Capture the cell that displays the provided text and extract its [X, Y] central coordinate. 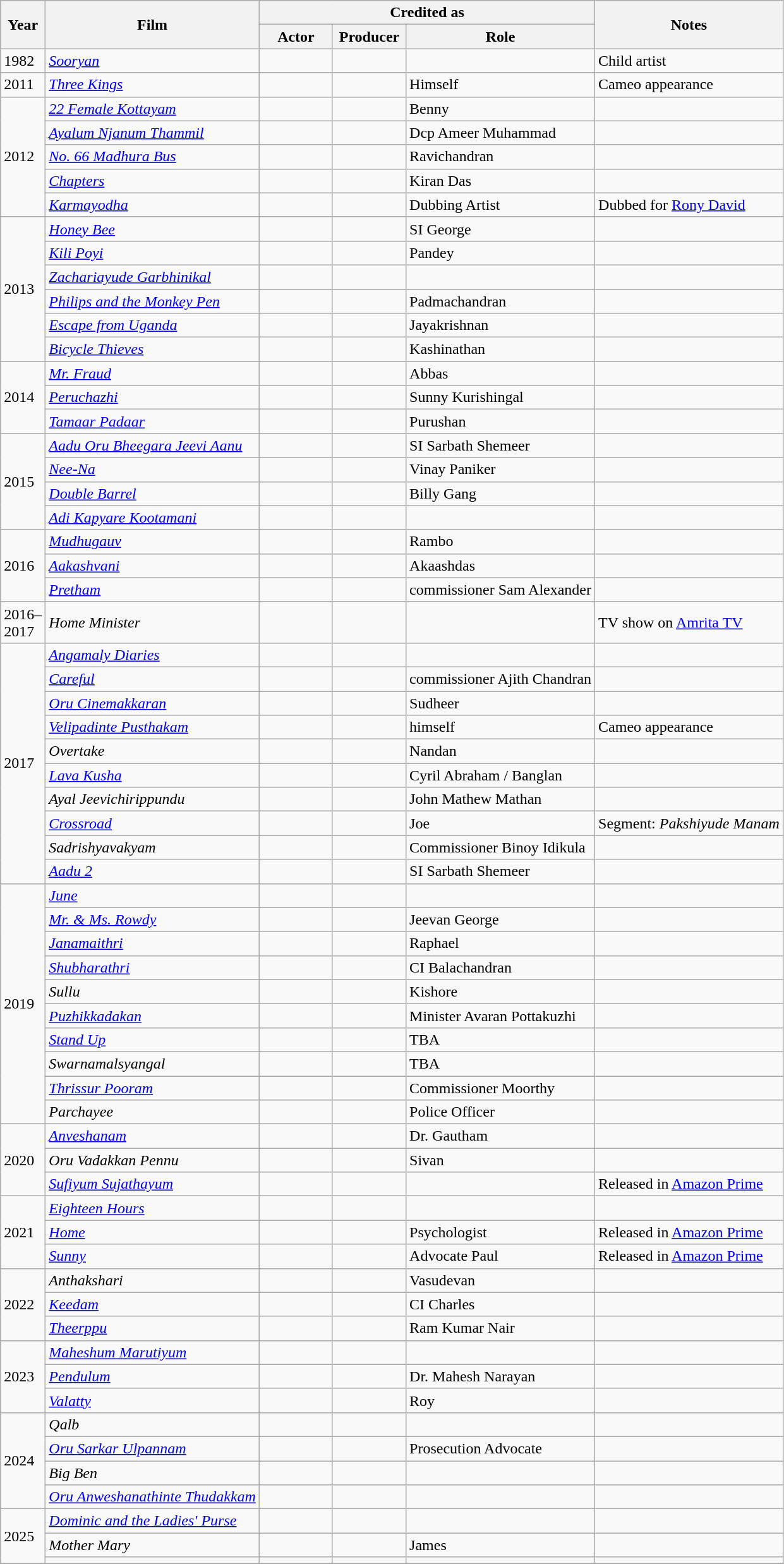
Raphael [500, 943]
Abbas [500, 373]
Dcp Ameer Muhammad [500, 133]
2016–2017 [23, 622]
Billy Gang [500, 494]
Roy [500, 1400]
himself [500, 727]
Film [153, 25]
Advocate Paul [500, 1256]
Double Barrel [153, 494]
Angamaly Diaries [153, 655]
Producer [369, 37]
Dr. Gautham [500, 1136]
Anthakshari [153, 1280]
Minister Avaran Pottakuzhi [500, 1015]
1982 [23, 61]
Sooryan [153, 61]
commissioner Sam Alexander [500, 590]
Notes [689, 25]
Rambo [500, 542]
Ayalum Njanum Thammil [153, 133]
Jeevan George [500, 919]
commissioner Ajith Chandran [500, 679]
Kashinathan [500, 349]
Aadu Oru Bheegara Jeevi Aanu [153, 446]
Padmachandran [500, 301]
Mr. & Ms. Rowdy [153, 919]
Sudheer [500, 703]
Vasudevan [500, 1280]
Cyril Abraham / Banglan [500, 775]
Ram Kumar Nair [500, 1328]
Thrissur Pooram [153, 1088]
Oru Vadakkan Pennu [153, 1160]
Child artist [689, 61]
Peruchazhi [153, 397]
Credited as [427, 13]
Dr. Mahesh Narayan [500, 1376]
Ravichandran [500, 157]
Pendulum [153, 1376]
CI Charles [500, 1304]
SI George [500, 229]
Mr. Fraud [153, 373]
2019 [23, 1003]
Vinay Paniker [500, 470]
2022 [23, 1304]
Purushan [500, 421]
Joe [500, 823]
Escape from Uganda [153, 325]
Benny [500, 109]
Zachariayude Garbhinikal [153, 277]
Kishore [500, 991]
Oru Sarkar Ulpannam [153, 1448]
Parchayee [153, 1112]
Dominic and the Ladies' Purse [153, 1521]
No. 66 Madhura Bus [153, 157]
TV show on Amrita TV [689, 622]
Bicycle Thieves [153, 349]
Big Ben [153, 1473]
2012 [23, 157]
CI Balachandran [500, 967]
Keedam [153, 1304]
2013 [23, 289]
Commissioner Binoy Idikula [500, 847]
Stand Up [153, 1040]
Jayakrishnan [500, 325]
Aadu 2 [153, 871]
2016 [23, 566]
Sadrishyavakyam [153, 847]
Himself [500, 85]
2017 [23, 763]
2025 [23, 1537]
Sullu [153, 991]
Anveshanam [153, 1136]
Philips and the Monkey Pen [153, 301]
Sunny Kurishingal [500, 397]
Nandan [500, 751]
Pretham [153, 590]
2024 [23, 1460]
Puzhikkadakan [153, 1015]
Home Minister [153, 622]
Velipadinte Pusthakam [153, 727]
Nee-Na [153, 470]
Janamaithri [153, 943]
2015 [23, 482]
Oru Anweshanathinte Thudakkam [153, 1497]
John Mathew Mathan [500, 799]
Valatty [153, 1400]
2021 [23, 1232]
Shubharathri [153, 967]
Akaashdas [500, 566]
Kiran Das [500, 181]
Pandey [500, 253]
Tamaar Padaar [153, 421]
Adi Kapyare Kootamani [153, 518]
2011 [23, 85]
Segment: Pakshiyude Manam [689, 823]
Three Kings [153, 85]
Oru Cinemakkaran [153, 703]
Commissioner Moorthy [500, 1088]
Eighteen Hours [153, 1208]
Police Officer [500, 1112]
Ayal Jeevichirippundu [153, 799]
Theerppu [153, 1328]
Qalb [153, 1424]
Dubbed for Rony David [689, 205]
Dubbing Artist [500, 205]
Role [500, 37]
Sivan [500, 1160]
Mudhugauv [153, 542]
2020 [23, 1160]
Careful [153, 679]
James [500, 1545]
Maheshum Marutiyum [153, 1352]
2023 [23, 1376]
Crossroad [153, 823]
Overtake [153, 751]
Sunny [153, 1256]
Sufiyum Sujathayum [153, 1184]
Psychologist [500, 1232]
Kili Poyi [153, 253]
Aakashvani [153, 566]
Year [23, 25]
22 Female Kottayam [153, 109]
Lava Kusha [153, 775]
Home [153, 1232]
Actor [296, 37]
Honey Bee [153, 229]
June [153, 895]
Swarnamalsyangal [153, 1064]
Karmayodha [153, 205]
Chapters [153, 181]
Prosecution Advocate [500, 1448]
Mother Mary [153, 1545]
2014 [23, 397]
